For the text-containing cell, return its midpoint in [X, Y] coordinate format. 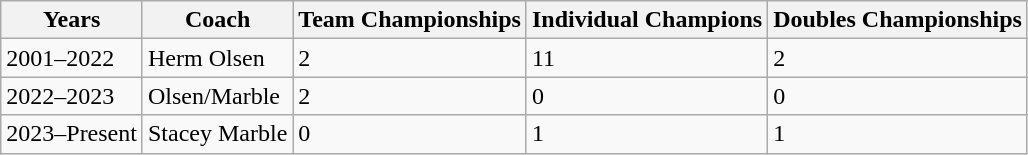
11 [646, 58]
2001–2022 [72, 58]
2022–2023 [72, 96]
2023–Present [72, 134]
Doubles Championships [898, 20]
Individual Champions [646, 20]
Stacey Marble [217, 134]
Olsen/Marble [217, 96]
Years [72, 20]
Team Championships [410, 20]
Herm Olsen [217, 58]
Coach [217, 20]
